For the text-containing cell, return its midpoint in (x, y) coordinate format. 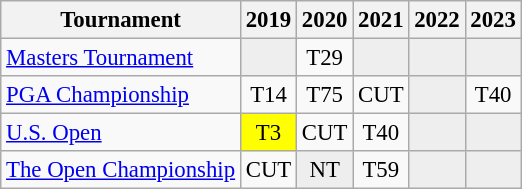
PGA Championship (121, 95)
The Open Championship (121, 170)
T3 (268, 133)
2022 (437, 20)
NT (325, 170)
2020 (325, 20)
T14 (268, 95)
T29 (325, 58)
2023 (493, 20)
T59 (381, 170)
T75 (325, 95)
2021 (381, 20)
2019 (268, 20)
Tournament (121, 20)
Masters Tournament (121, 58)
U.S. Open (121, 133)
